Detect which cell encompasses the target text, then output its [X, Y] center coordinate. 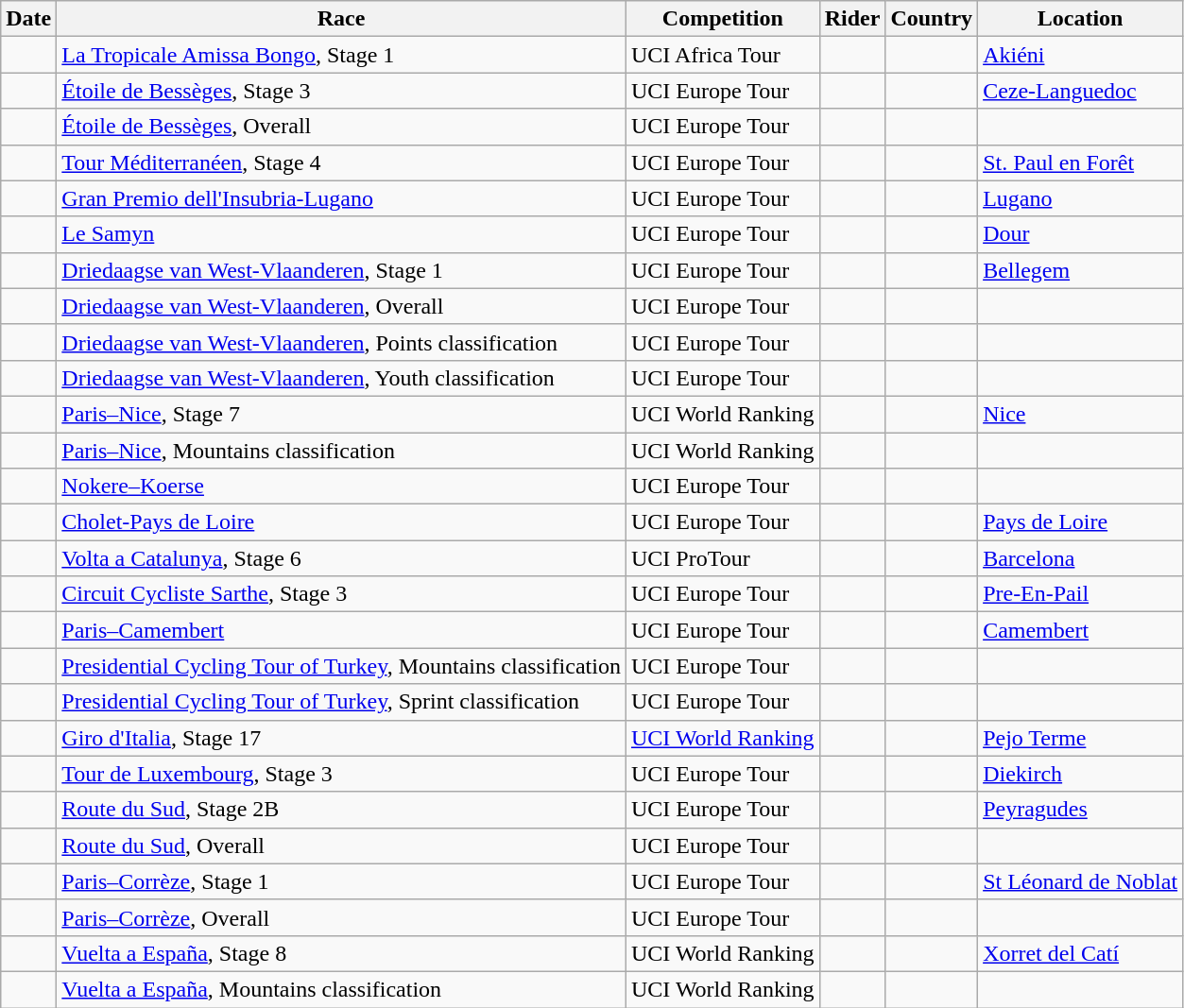
Nokere–Koerse [342, 487]
Dour [1081, 234]
Rider [852, 19]
Étoile de Bessèges, Overall [342, 127]
Nice [1081, 414]
Pejo Terme [1081, 738]
Le Samyn [342, 234]
Presidential Cycling Tour of Turkey, Mountains classification [342, 666]
La Tropicale Amissa Bongo, Stage 1 [342, 55]
Driedaagse van West-Vlaanderen, Stage 1 [342, 270]
Akiéni [1081, 55]
Pre-En-Pail [1081, 594]
Location [1081, 19]
Date [28, 19]
Driedaagse van West-Vlaanderen, Overall [342, 306]
Barcelona [1081, 558]
Xorret del Catí [1081, 953]
Paris–Nice, Mountains classification [342, 451]
Race [342, 19]
Gran Premio dell'Insubria-Lugano [342, 198]
Paris–Corrèze, Overall [342, 917]
Route du Sud, Stage 2B [342, 810]
Vuelta a España, Stage 8 [342, 953]
Paris–Nice, Stage 7 [342, 414]
St Léonard de Noblat [1081, 881]
St. Paul en Forêt [1081, 162]
Circuit Cycliste Sarthe, Stage 3 [342, 594]
Étoile de Bessèges, Stage 3 [342, 91]
Ceze-Languedoc [1081, 91]
Route du Sud, Overall [342, 846]
Driedaagse van West-Vlaanderen, Points classification [342, 342]
Driedaagse van West-Vlaanderen, Youth classification [342, 378]
Lugano [1081, 198]
Volta a Catalunya, Stage 6 [342, 558]
Tour de Luxembourg, Stage 3 [342, 774]
Giro d'Italia, Stage 17 [342, 738]
Tour Méditerranéen, Stage 4 [342, 162]
UCI ProTour [722, 558]
Bellegem [1081, 270]
UCI Africa Tour [722, 55]
Paris–Camembert [342, 630]
Cholet-Pays de Loire [342, 522]
Paris–Corrèze, Stage 1 [342, 881]
Camembert [1081, 630]
Vuelta a España, Mountains classification [342, 989]
Presidential Cycling Tour of Turkey, Sprint classification [342, 702]
Pays de Loire [1081, 522]
Diekirch [1081, 774]
Competition [722, 19]
Peyragudes [1081, 810]
Country [932, 19]
